Identify which cell holds the provided text, then report its [X, Y] central coordinate. 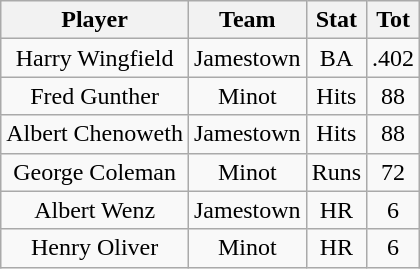
Albert Wenz [95, 210]
BA [336, 58]
Stat [336, 20]
Player [95, 20]
Tot [394, 20]
Runs [336, 172]
.402 [394, 58]
Henry Oliver [95, 248]
72 [394, 172]
George Coleman [95, 172]
Albert Chenoweth [95, 134]
Team [247, 20]
Harry Wingfield [95, 58]
Fred Gunther [95, 96]
